Search for the cell housing the specified text and yield its (x, y) center coordinate. 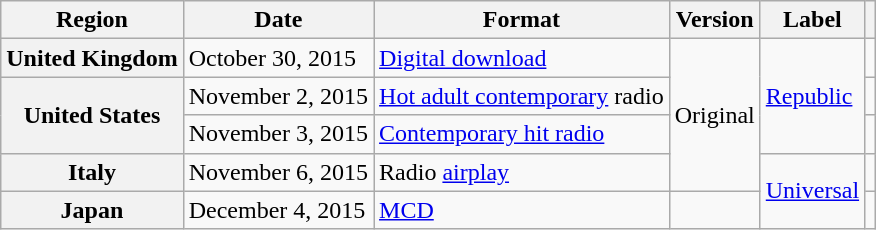
Date (278, 20)
December 4, 2015 (278, 210)
Hot adult contemporary radio (522, 96)
Format (522, 20)
Republic (812, 96)
Radio airplay (522, 172)
November 2, 2015 (278, 96)
United States (92, 115)
MCD (522, 210)
November 6, 2015 (278, 172)
Japan (92, 210)
Region (92, 20)
Digital download (522, 58)
Version (714, 20)
November 3, 2015 (278, 134)
Original (714, 115)
Italy (92, 172)
Contemporary hit radio (522, 134)
Label (812, 20)
Universal (812, 191)
United Kingdom (92, 58)
October 30, 2015 (278, 58)
